Detect which cell encompasses the target text, then output its [X, Y] center coordinate. 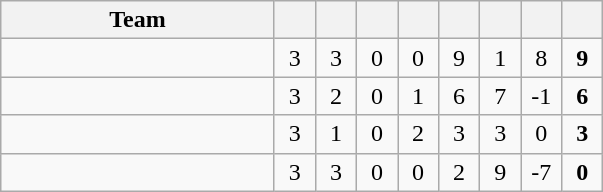
7 [500, 96]
Team [138, 20]
-1 [542, 96]
-7 [542, 172]
8 [542, 58]
